Pinpoint the cell where the given text exists, returning its (x, y) midpoint coordinate. 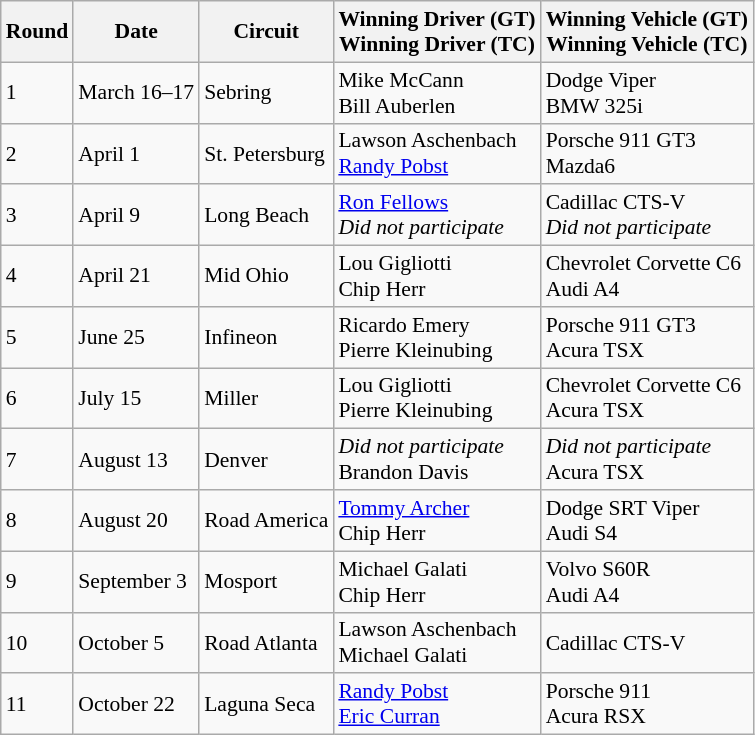
5 (38, 338)
July 15 (136, 398)
September 3 (136, 582)
Miller (266, 398)
Porsche 911 GT3Mazda6 (647, 154)
October 22 (136, 704)
Mid Ohio (266, 276)
Volvo S60RAudi A4 (647, 582)
Long Beach (266, 216)
Michael GalatiChip Herr (436, 582)
Sebring (266, 92)
Laguna Seca (266, 704)
April 9 (136, 216)
Lou Gigliotti Chip Herr (436, 276)
Winning Driver (GT)Winning Driver (TC) (436, 32)
Lawson AschenbachRandy Pobst (436, 154)
Porsche 911Acura RSX (647, 704)
Date (136, 32)
Lou GigliottiPierre Kleinubing (436, 398)
6 (38, 398)
11 (38, 704)
April 1 (136, 154)
Round (38, 32)
Mosport (266, 582)
October 5 (136, 642)
Denver (266, 460)
June 25 (136, 338)
Chevrolet Corvette C6Acura TSX (647, 398)
Ron FellowsDid not participate (436, 216)
August 13 (136, 460)
Cadillac CTS-V (647, 642)
Road Atlanta (266, 642)
Cadillac CTS-VDid not participate (647, 216)
Did not participateAcura TSX (647, 460)
Porsche 911 GT3Acura TSX (647, 338)
St. Petersburg (266, 154)
Winning Vehicle (GT)Winning Vehicle (TC) (647, 32)
April 21 (136, 276)
Circuit (266, 32)
Road America (266, 520)
Lawson AschenbachMichael Galati (436, 642)
3 (38, 216)
Infineon (266, 338)
1 (38, 92)
10 (38, 642)
Ricardo EmeryPierre Kleinubing (436, 338)
August 20 (136, 520)
Randy PobstEric Curran (436, 704)
Dodge ViperBMW 325i (647, 92)
Tommy ArcherChip Herr (436, 520)
8 (38, 520)
9 (38, 582)
Mike McCannBill Auberlen (436, 92)
7 (38, 460)
2 (38, 154)
4 (38, 276)
Chevrolet Corvette C6Audi A4 (647, 276)
Did not participateBrandon Davis (436, 460)
March 16–17 (136, 92)
Dodge SRT ViperAudi S4 (647, 520)
